Scan for the cell matching the given text and deliver its (x, y) coordinate at center. 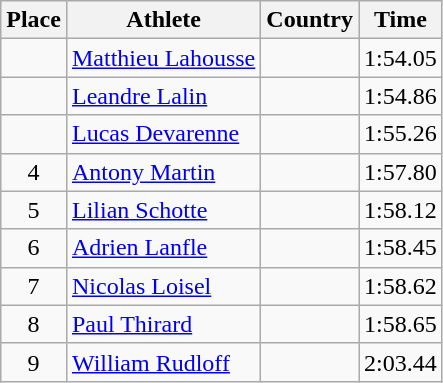
Lucas Devarenne (163, 134)
6 (34, 248)
8 (34, 324)
Adrien Lanfle (163, 248)
1:58.45 (401, 248)
7 (34, 286)
2:03.44 (401, 362)
William Rudloff (163, 362)
1:58.62 (401, 286)
9 (34, 362)
Lilian Schotte (163, 210)
Paul Thirard (163, 324)
Leandre Lalin (163, 96)
1:54.86 (401, 96)
Nicolas Loisel (163, 286)
5 (34, 210)
1:58.65 (401, 324)
Time (401, 20)
Antony Martin (163, 172)
Matthieu Lahousse (163, 58)
1:57.80 (401, 172)
1:58.12 (401, 210)
1:54.05 (401, 58)
1:55.26 (401, 134)
Place (34, 20)
Athlete (163, 20)
Country (310, 20)
4 (34, 172)
